Return (x, y) of the center of cell containing provided text 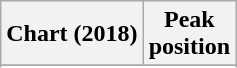
Chart (2018) (72, 34)
Peakposition (189, 34)
